From the cell containing the given text, extract its center point as [x, y] coordinate. 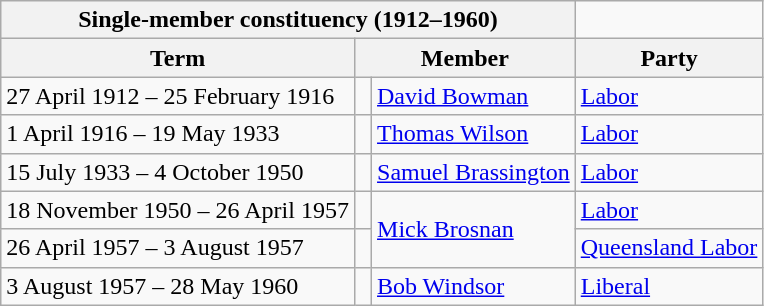
27 April 1912 – 25 February 1916 [178, 96]
Queensland Labor [669, 248]
18 November 1950 – 26 April 1957 [178, 210]
Liberal [669, 286]
26 April 1957 – 3 August 1957 [178, 248]
Bob Windsor [474, 286]
15 July 1933 – 4 October 1950 [178, 172]
David Bowman [474, 96]
3 August 1957 – 28 May 1960 [178, 286]
Party [669, 58]
Single-member constituency (1912–1960) [288, 20]
Term [178, 58]
Thomas Wilson [474, 134]
1 April 1916 – 19 May 1933 [178, 134]
Member [464, 58]
Samuel Brassington [474, 172]
Mick Brosnan [474, 229]
